Detect which cell encompasses the target text, then output its [X, Y] center coordinate. 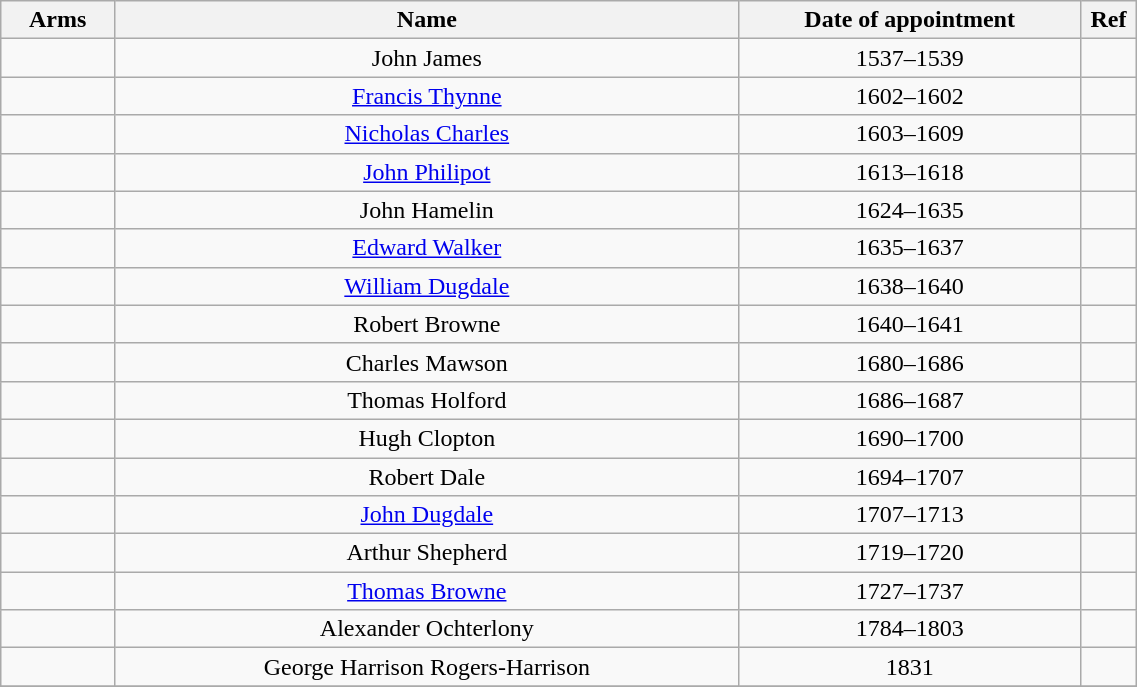
1603–1609 [910, 134]
John Philipot [426, 172]
Edward Walker [426, 248]
Alexander Ochterlony [426, 629]
John Hamelin [426, 210]
1686–1687 [910, 400]
1624–1635 [910, 210]
William Dugdale [426, 286]
Ref [1108, 20]
1707–1713 [910, 515]
John Dugdale [426, 515]
Thomas Holford [426, 400]
Robert Browne [426, 324]
Name [426, 20]
1831 [910, 667]
Arms [58, 20]
1690–1700 [910, 438]
1537–1539 [910, 58]
Robert Dale [426, 477]
1640–1641 [910, 324]
1613–1618 [910, 172]
George Harrison Rogers-Harrison [426, 667]
Thomas Browne [426, 591]
Hugh Clopton [426, 438]
Arthur Shepherd [426, 553]
Francis Thynne [426, 96]
1694–1707 [910, 477]
Nicholas Charles [426, 134]
Charles Mawson [426, 362]
1638–1640 [910, 286]
1784–1803 [910, 629]
1727–1737 [910, 591]
John James [426, 58]
1719–1720 [910, 553]
1635–1637 [910, 248]
1680–1686 [910, 362]
Date of appointment [910, 20]
1602–1602 [910, 96]
